Search for the cell housing the specified text and yield its (x, y) center coordinate. 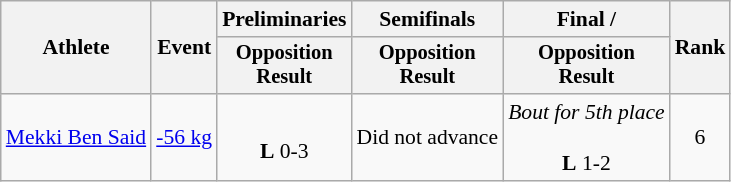
L 0-3 (284, 138)
Final / (586, 19)
Mekki Ben Said (76, 138)
6 (700, 138)
Rank (700, 48)
Bout for 5th place L 1-2 (586, 138)
-56 kg (184, 138)
Event (184, 48)
Athlete (76, 48)
Preliminaries (284, 19)
Did not advance (427, 138)
Semifinals (427, 19)
